From the cell containing the given text, extract its center point as (X, Y) coordinate. 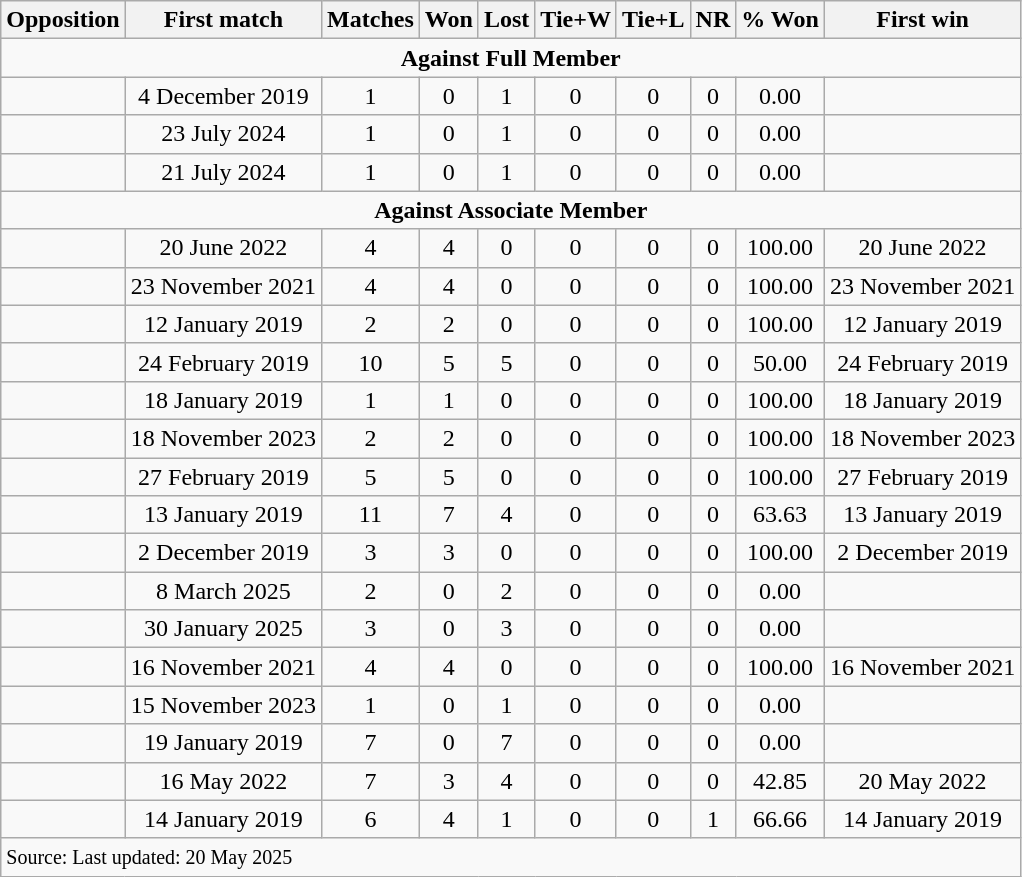
19 January 2019 (223, 743)
First win (922, 20)
First match (223, 20)
15 November 2023 (223, 705)
Opposition (63, 20)
50.00 (780, 362)
20 May 2022 (922, 781)
4 December 2019 (223, 96)
% Won (780, 20)
Tie+L (653, 20)
21 July 2024 (223, 172)
23 July 2024 (223, 134)
8 March 2025 (223, 591)
66.66 (780, 819)
63.63 (780, 515)
Won (448, 20)
Lost (506, 20)
NR (713, 20)
Against Full Member (511, 58)
30 January 2025 (223, 629)
42.85 (780, 781)
Source: Last updated: 20 May 2025 (511, 857)
10 (371, 362)
Against Associate Member (511, 210)
11 (371, 515)
16 May 2022 (223, 781)
Tie+W (576, 20)
6 (371, 819)
Matches (371, 20)
